Output the [X, Y] coordinate of the center of the cell containing the given text.  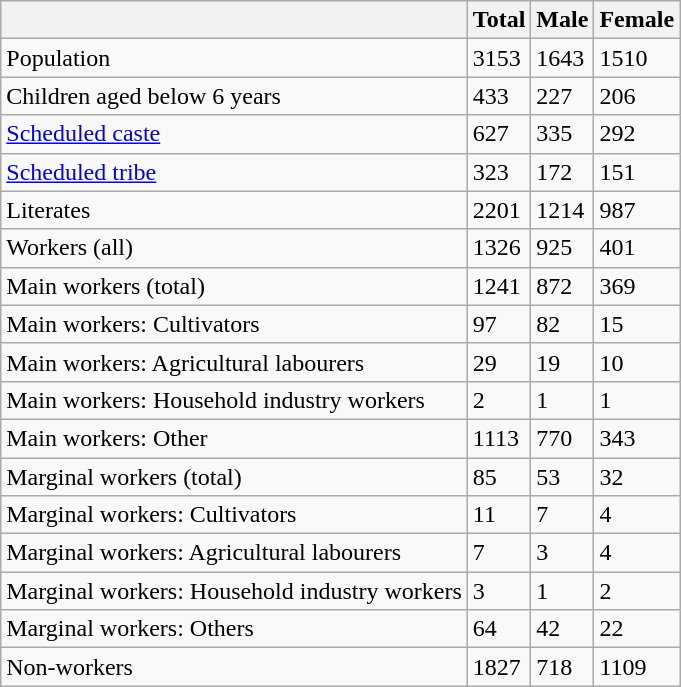
Marginal workers: Agricultural labourers [234, 553]
1510 [637, 58]
1113 [499, 438]
Marginal workers: Household industry workers [234, 591]
19 [562, 362]
Female [637, 20]
Main workers (total) [234, 286]
987 [637, 210]
872 [562, 286]
401 [637, 248]
1109 [637, 667]
53 [562, 477]
925 [562, 248]
Main workers: Household industry workers [234, 400]
343 [637, 438]
Population [234, 58]
1643 [562, 58]
82 [562, 324]
42 [562, 629]
11 [499, 515]
227 [562, 96]
433 [499, 96]
292 [637, 134]
369 [637, 286]
770 [562, 438]
3153 [499, 58]
85 [499, 477]
Scheduled tribe [234, 172]
1827 [499, 667]
Marginal workers: Others [234, 629]
718 [562, 667]
15 [637, 324]
Marginal workers: Cultivators [234, 515]
2201 [499, 210]
Children aged below 6 years [234, 96]
323 [499, 172]
29 [499, 362]
22 [637, 629]
Total [499, 20]
Main workers: Agricultural labourers [234, 362]
627 [499, 134]
206 [637, 96]
10 [637, 362]
335 [562, 134]
151 [637, 172]
1241 [499, 286]
Main workers: Cultivators [234, 324]
Literates [234, 210]
1326 [499, 248]
1214 [562, 210]
Main workers: Other [234, 438]
Scheduled caste [234, 134]
Marginal workers (total) [234, 477]
172 [562, 172]
32 [637, 477]
Workers (all) [234, 248]
Non-workers [234, 667]
Male [562, 20]
64 [499, 629]
97 [499, 324]
